Output the [X, Y] coordinate of the center of the cell containing the given text.  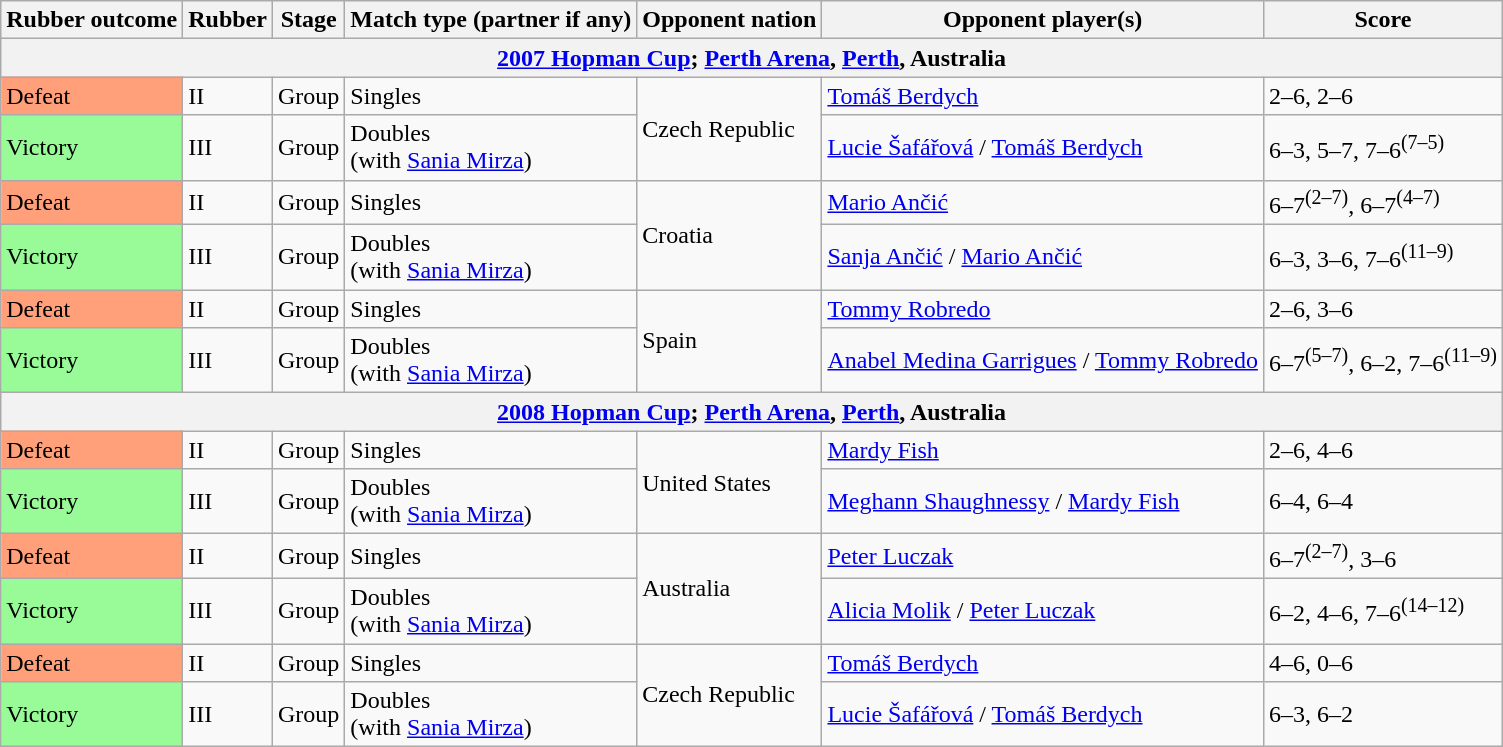
Sanja Ančić / Mario Ančić [1043, 258]
6–7(2–7), 6–7(4–7) [1382, 202]
United States [730, 482]
2–6, 3–6 [1382, 309]
Australia [730, 589]
Rubber outcome [92, 20]
Meghann Shaughnessy / Mardy Fish [1043, 502]
2–6, 2–6 [1382, 96]
Stage [308, 20]
6–7(5–7), 6–2, 7–6(11–9) [1382, 360]
Match type (partner if any) [491, 20]
Opponent player(s) [1043, 20]
6–4, 6–4 [1382, 502]
Spain [730, 342]
Anabel Medina Garrigues / Tommy Robredo [1043, 360]
4–6, 0–6 [1382, 663]
2008 Hopman Cup; Perth Arena, Perth, Australia [752, 412]
2007 Hopman Cup; Perth Arena, Perth, Australia [752, 58]
Croatia [730, 235]
6–3, 6–2 [1382, 714]
Tommy Robredo [1043, 309]
Peter Luczak [1043, 556]
Mario Ančić [1043, 202]
Opponent nation [730, 20]
6–7(2–7), 3–6 [1382, 556]
6–3, 3–6, 7–6(11–9) [1382, 258]
Mardy Fish [1043, 450]
2–6, 4–6 [1382, 450]
6–2, 4–6, 7–6(14–12) [1382, 610]
Rubber [228, 20]
6–3, 5–7, 7–6(7–5) [1382, 148]
Alicia Molik / Peter Luczak [1043, 610]
Score [1382, 20]
